Detect which cell encompasses the target text, then output its (X, Y) center coordinate. 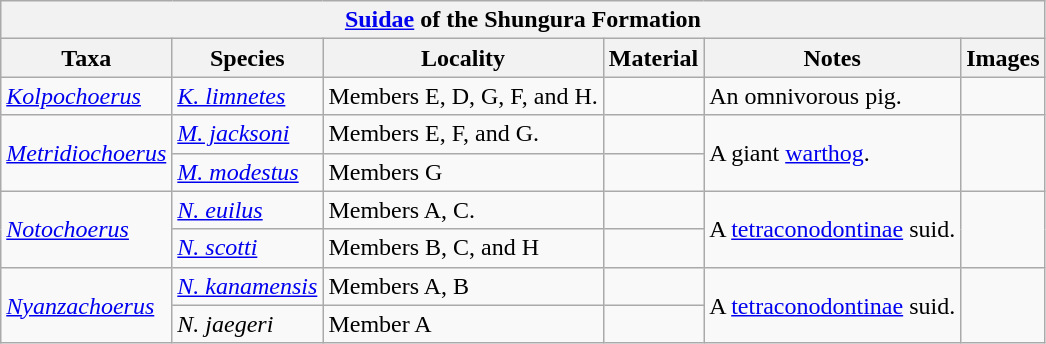
Members A, C. (463, 210)
N. jaegeri (248, 324)
Metridiochoerus (86, 153)
Members E, D, G, F, and H. (463, 96)
An omnivorous pig. (832, 96)
Images (1003, 58)
Member A (463, 324)
Notochoerus (86, 229)
Material (653, 58)
Kolpochoerus (86, 96)
M. jacksoni (248, 134)
A giant warthog. (832, 153)
Taxa (86, 58)
Species (248, 58)
Members A, B (463, 286)
Notes (832, 58)
Suidae of the Shungura Formation (523, 20)
N. kanamensis (248, 286)
Locality (463, 58)
Members B, C, and H (463, 248)
Nyanzachoerus (86, 305)
Members E, F, and G. (463, 134)
M. modestus (248, 172)
N. scotti (248, 248)
N. euilus (248, 210)
Members G (463, 172)
K. limnetes (248, 96)
